Extract the (X, Y) coordinate from the center of the cell holding the provided text.  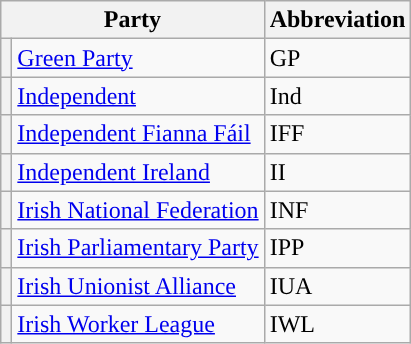
Independent Ireland (138, 172)
GP (338, 58)
Party (132, 20)
II (338, 172)
IWL (338, 324)
Irish Unionist Alliance (138, 286)
Abbreviation (338, 20)
Irish National Federation (138, 210)
Ind (338, 96)
Green Party (138, 58)
IPP (338, 248)
INF (338, 210)
Independent (138, 96)
IUA (338, 286)
Irish Parliamentary Party (138, 248)
IFF (338, 134)
Independent Fianna Fáil (138, 134)
Irish Worker League (138, 324)
